From the cell containing the given text, extract its center point as [X, Y] coordinate. 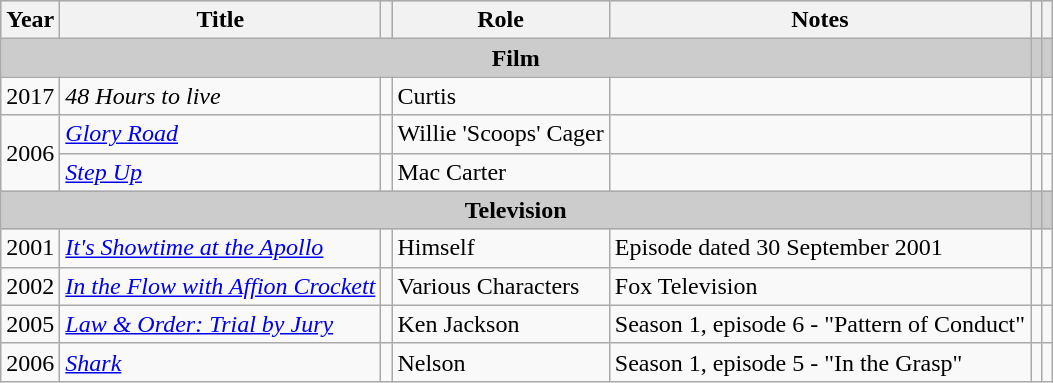
2001 [30, 248]
Episode dated 30 September 2001 [820, 248]
Role [500, 20]
Season 1, episode 6 - "Pattern of Conduct" [820, 324]
48 Hours to live [220, 96]
Year [30, 20]
Curtis [500, 96]
2002 [30, 286]
Television [516, 210]
2017 [30, 96]
Notes [820, 20]
Mac Carter [500, 172]
Season 1, episode 5 - "In the Grasp" [820, 362]
Title [220, 20]
2005 [30, 324]
Shark [220, 362]
Glory Road [220, 134]
It's Showtime at the Apollo [220, 248]
Fox Television [820, 286]
Himself [500, 248]
Willie 'Scoops' Cager [500, 134]
Step Up [220, 172]
Film [516, 58]
Ken Jackson [500, 324]
Nelson [500, 362]
Various Characters [500, 286]
In the Flow with Affion Crockett [220, 286]
Law & Order: Trial by Jury [220, 324]
